Extract the (X, Y) coordinate from the center of the cell holding the provided text.  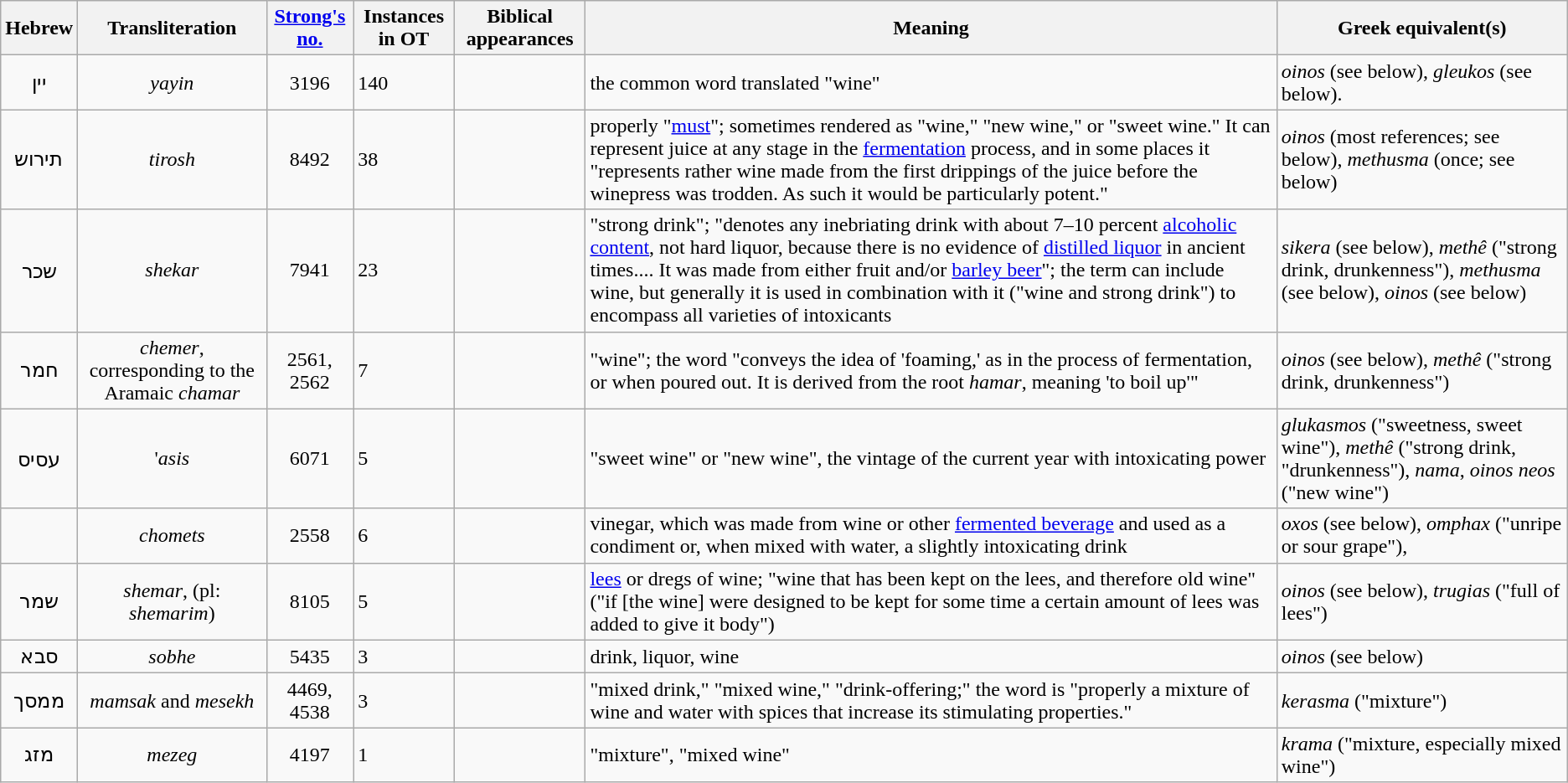
krama ("mixture, especially mixed wine") (1422, 755)
vinegar, which was made from wine or other fermented beverage and used as a condiment or, when mixed with water, a slightly intoxicating drink (931, 536)
Greek equivalent(s) (1422, 28)
oxos (see below), omphax ("unripe or sour grape"), (1422, 536)
oinos (see below), gleukos (see below). (1422, 82)
8492 (310, 159)
5435 (310, 657)
8105 (310, 601)
חמר (39, 370)
3196 (310, 82)
Biblical appearances (519, 28)
mezeg (173, 755)
shemar, (pl: shemarim) (173, 601)
4469, 4538 (310, 700)
chemer, corresponding to the Aramaic chamar (173, 370)
יין (39, 82)
7941 (310, 270)
תירוש (39, 159)
6 (404, 536)
4197 (310, 755)
שמר (39, 601)
sobhe (173, 657)
oinos (most references; see below), methusma (once; see below) (1422, 159)
38 (404, 159)
chomets (173, 536)
shekar (173, 270)
mamsak and mesekh (173, 700)
tirosh (173, 159)
ממסך (39, 700)
מזג (39, 755)
oinos (see below) (1422, 657)
6071 (310, 459)
yayin (173, 82)
"sweet wine" or "new wine", the vintage of the current year with intoxicating power (931, 459)
Instances in OT (404, 28)
שכר (39, 270)
עסיס (39, 459)
oinos (see below), methê ("strong drink, drunkenness") (1422, 370)
2561, 2562 (310, 370)
Meaning (931, 28)
סבא (39, 657)
'asis (173, 459)
oinos (see below), trugias ("full of lees") (1422, 601)
drink, liquor, wine (931, 657)
2558 (310, 536)
Strong's no. (310, 28)
glukasmos ("sweetness, sweet wine"), methê ("strong drink, "drunkenness"), nama, oinos neos ("new wine") (1422, 459)
7 (404, 370)
"mixture", "mixed wine" (931, 755)
Transliteration (173, 28)
sikera (see below), methê ("strong drink, drunkenness"), methusma (see below), oinos (see below) (1422, 270)
140 (404, 82)
Hebrew (39, 28)
kerasma ("mixture") (1422, 700)
23 (404, 270)
1 (404, 755)
the common word translated "wine" (931, 82)
